Return the [x, y] coordinate for the center point of the cell that contains the specified text.  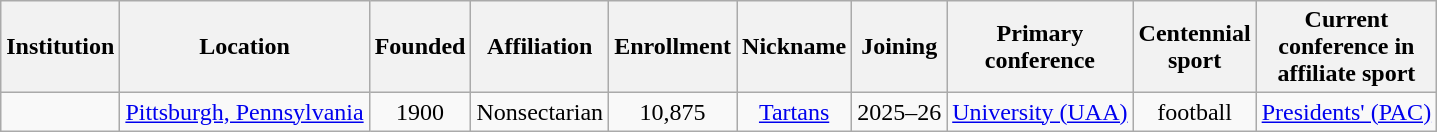
Affiliation [540, 47]
Tartans [794, 112]
Nickname [794, 47]
Pittsburgh, Pennsylvania [244, 112]
Founded [420, 47]
1900 [420, 112]
Location [244, 47]
Presidents' (PAC) [1346, 112]
University (UAA) [1040, 112]
Institution [60, 47]
Centennialsport [1194, 47]
2025–26 [900, 112]
football [1194, 112]
Nonsectarian [540, 112]
Enrollment [673, 47]
Primaryconference [1040, 47]
10,875 [673, 112]
Currentconference inaffiliate sport [1346, 47]
Joining [900, 47]
